Find where the given text appears and provide that cell's center as (x, y) coordinate. 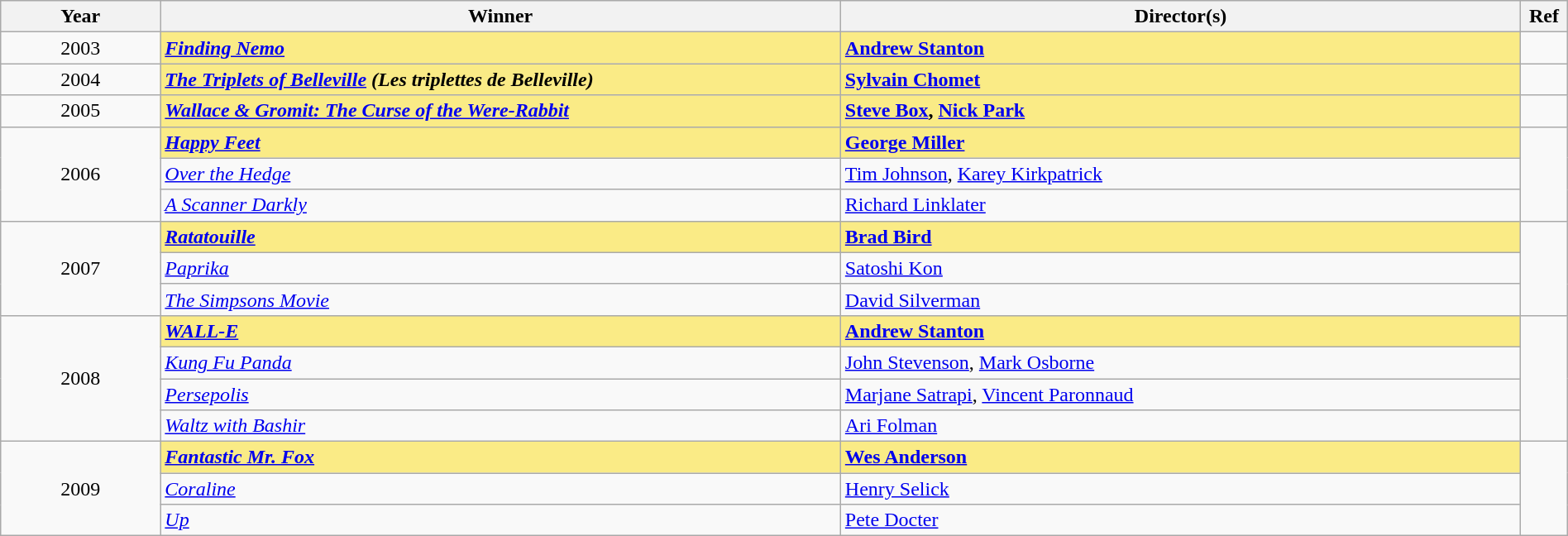
Richard Linklater (1180, 205)
Brad Bird (1180, 237)
John Stevenson, Mark Osborne (1180, 362)
Kung Fu Panda (500, 362)
Ratatouille (500, 237)
Director(s) (1180, 17)
2008 (81, 378)
Persepolis (500, 395)
Winner (500, 17)
2005 (81, 111)
Ari Folman (1180, 426)
George Miller (1180, 142)
David Silverman (1180, 299)
Sylvain Chomet (1180, 79)
Henry Selick (1180, 489)
The Triplets of Belleville (Les triplettes de Belleville) (500, 79)
Waltz with Bashir (500, 426)
A Scanner Darkly (500, 205)
2004 (81, 79)
Wallace & Gromit: The Curse of the Were-Rabbit (500, 111)
Over the Hedge (500, 174)
Up (500, 520)
Wes Anderson (1180, 457)
Paprika (500, 268)
Happy Feet (500, 142)
Coraline (500, 489)
Finding Nemo (500, 48)
Steve Box, Nick Park (1180, 111)
2006 (81, 174)
Fantastic Mr. Fox (500, 457)
The Simpsons Movie (500, 299)
2003 (81, 48)
Tim Johnson, Karey Kirkpatrick (1180, 174)
Satoshi Kon (1180, 268)
Year (81, 17)
Ref (1544, 17)
Marjane Satrapi, Vincent Paronnaud (1180, 395)
2007 (81, 268)
Pete Docter (1180, 520)
WALL-E (500, 331)
2009 (81, 489)
